Find where the given text appears and provide that cell's center as [x, y] coordinate. 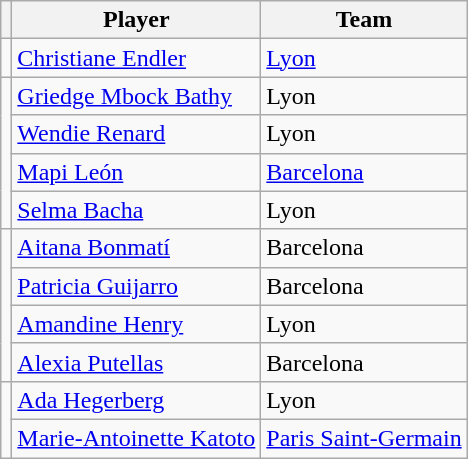
Player [136, 20]
Selma Bacha [136, 210]
Alexia Putellas [136, 362]
Ada Hegerberg [136, 400]
Marie-Antoinette Katoto [136, 438]
Wendie Renard [136, 134]
Christiane Endler [136, 58]
Griedge Mbock Bathy [136, 96]
Patricia Guijarro [136, 286]
Paris Saint-Germain [364, 438]
Mapi León [136, 172]
Amandine Henry [136, 324]
Team [364, 20]
Aitana Bonmatí [136, 248]
